Scan for the cell matching the given text and deliver its (x, y) coordinate at center. 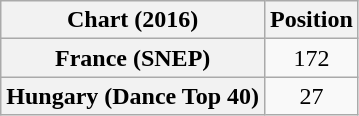
Position (312, 20)
France (SNEP) (133, 58)
Hungary (Dance Top 40) (133, 96)
Chart (2016) (133, 20)
172 (312, 58)
27 (312, 96)
